Locate the cell with the specified text and output its (x, y) center coordinate. 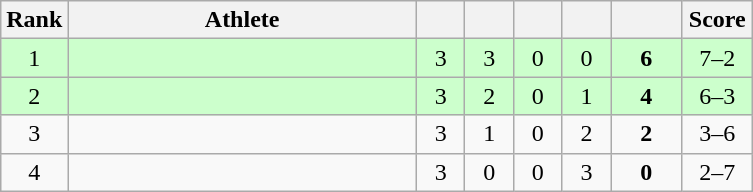
2–7 (718, 172)
7–2 (718, 58)
6–3 (718, 96)
Athlete (242, 20)
6 (646, 58)
Score (718, 20)
Rank (34, 20)
3–6 (718, 134)
